Determine the [x, y] coordinate at the center of the cell enclosing the given text.  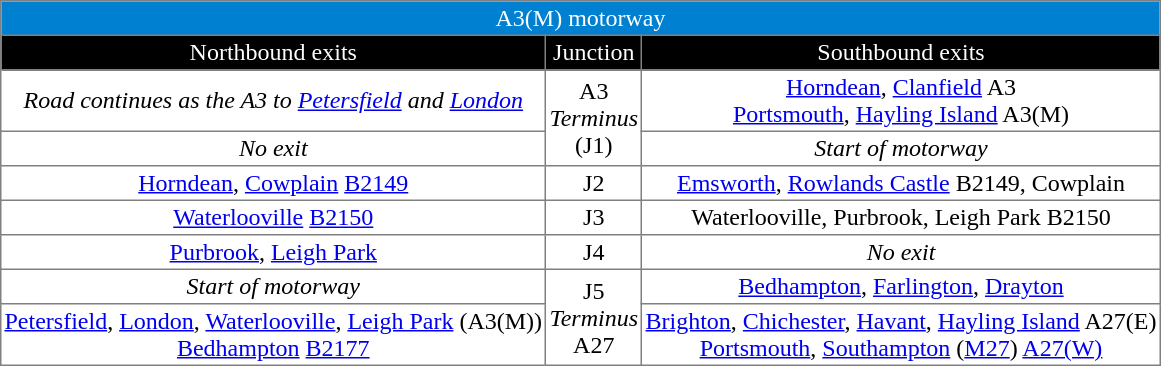
Northbound exits [274, 52]
Road continues as the A3 to Petersfield and London [274, 101]
J2 [594, 183]
Emsworth, Rowlands Castle B2149, Cowplain [901, 183]
Southbound exits [901, 52]
Purbrook, Leigh Park [274, 252]
Waterlooville, Purbrook, Leigh Park B2150 [901, 217]
Horndean, Cowplain B2149 [274, 183]
Bedhampton, Farlington, Drayton [901, 286]
Brighton, Chichester, Havant, Hayling Island A27(E) Portsmouth, Southampton (M27) A27(W) [901, 335]
J3 [594, 217]
Petersfield, London, Waterlooville, Leigh Park (A3(M)) Bedhampton B2177 [274, 335]
Horndean, Clanfield A3 Portsmouth, Hayling Island A3(M) [901, 101]
Junction [594, 52]
A3 Terminus (J1) [594, 118]
Waterlooville B2150 [274, 217]
J4 [594, 252]
A3(M) motorway [580, 18]
J5 Terminus A27 [594, 317]
